Identify which cell holds the provided text, then report its (x, y) central coordinate. 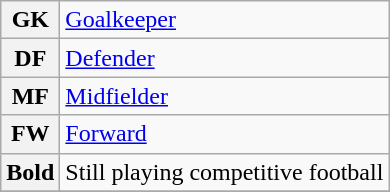
Forward (224, 134)
Bold (30, 172)
FW (30, 134)
GK (30, 20)
Midfielder (224, 96)
Goalkeeper (224, 20)
DF (30, 58)
Still playing competitive football (224, 172)
Defender (224, 58)
MF (30, 96)
